Find where the given text appears and provide that cell's center as (x, y) coordinate. 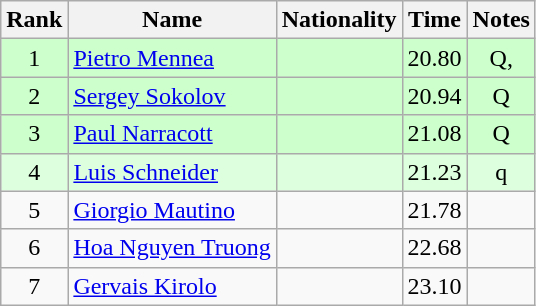
20.80 (434, 58)
7 (34, 286)
21.23 (434, 172)
21.78 (434, 210)
21.08 (434, 134)
6 (34, 248)
Pietro Mennea (172, 58)
20.94 (434, 96)
Sergey Sokolov (172, 96)
Rank (34, 20)
4 (34, 172)
Nationality (339, 20)
Q, (501, 58)
q (501, 172)
Notes (501, 20)
5 (34, 210)
3 (34, 134)
Gervais Kirolo (172, 286)
Time (434, 20)
Hoa Nguyen Truong (172, 248)
Paul Narracott (172, 134)
23.10 (434, 286)
2 (34, 96)
Luis Schneider (172, 172)
Giorgio Mautino (172, 210)
Name (172, 20)
1 (34, 58)
22.68 (434, 248)
